Locate the cell with the specified text and output its [x, y] center coordinate. 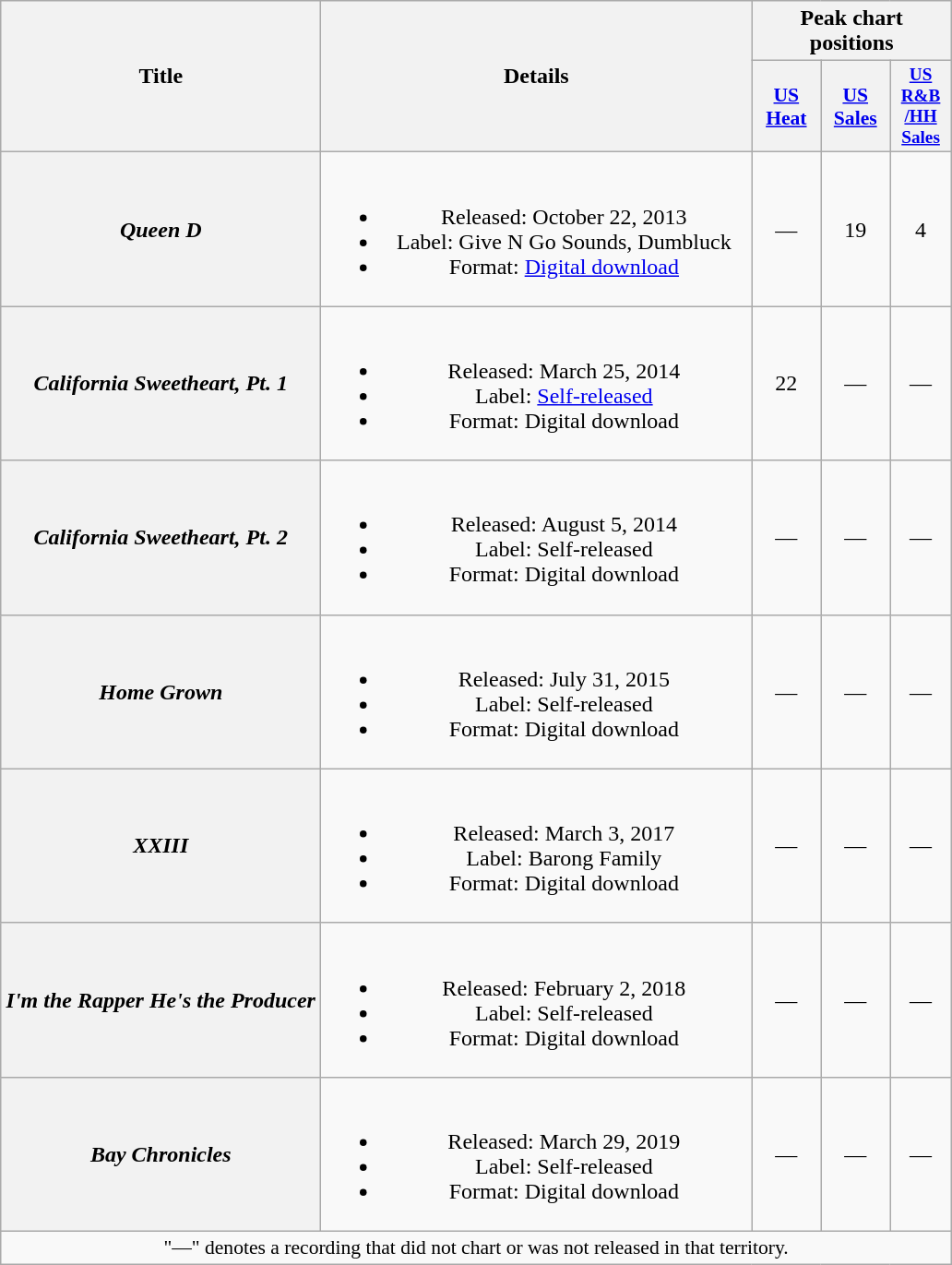
California Sweetheart, Pt. 1 [161, 384]
California Sweetheart, Pt. 2 [161, 537]
Home Grown [161, 692]
4 [921, 229]
Peak chart positions [852, 31]
USSales [856, 107]
Released: October 22, 2013Label: Give N Go Sounds, DumbluckFormat: Digital download [537, 229]
19 [856, 229]
XXIII [161, 845]
Queen D [161, 229]
Released: March 25, 2014Label: Self-releasedFormat: Digital download [537, 384]
Released: July 31, 2015Label: Self-releasedFormat: Digital download [537, 692]
Released: March 29, 2019Label: Self-releasedFormat: Digital download [537, 1153]
Released: February 2, 2018Label: Self-releasedFormat: Digital download [537, 1000]
Released: March 3, 2017Label: Barong FamilyFormat: Digital download [537, 845]
USR&B/HHSales [921, 107]
Released: August 5, 2014Label: Self-releasedFormat: Digital download [537, 537]
"—" denotes a recording that did not chart or was not released in that territory. [476, 1247]
22 [786, 384]
Details [537, 77]
I'm the Rapper He's the Producer [161, 1000]
USHeat [786, 107]
Bay Chronicles [161, 1153]
Title [161, 77]
